Detect which cell encompasses the target text, then output its [x, y] center coordinate. 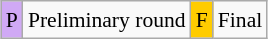
Final [240, 20]
Preliminary round [107, 20]
F [202, 20]
P [12, 20]
